Find where the given text appears and provide that cell's center as [X, Y] coordinate. 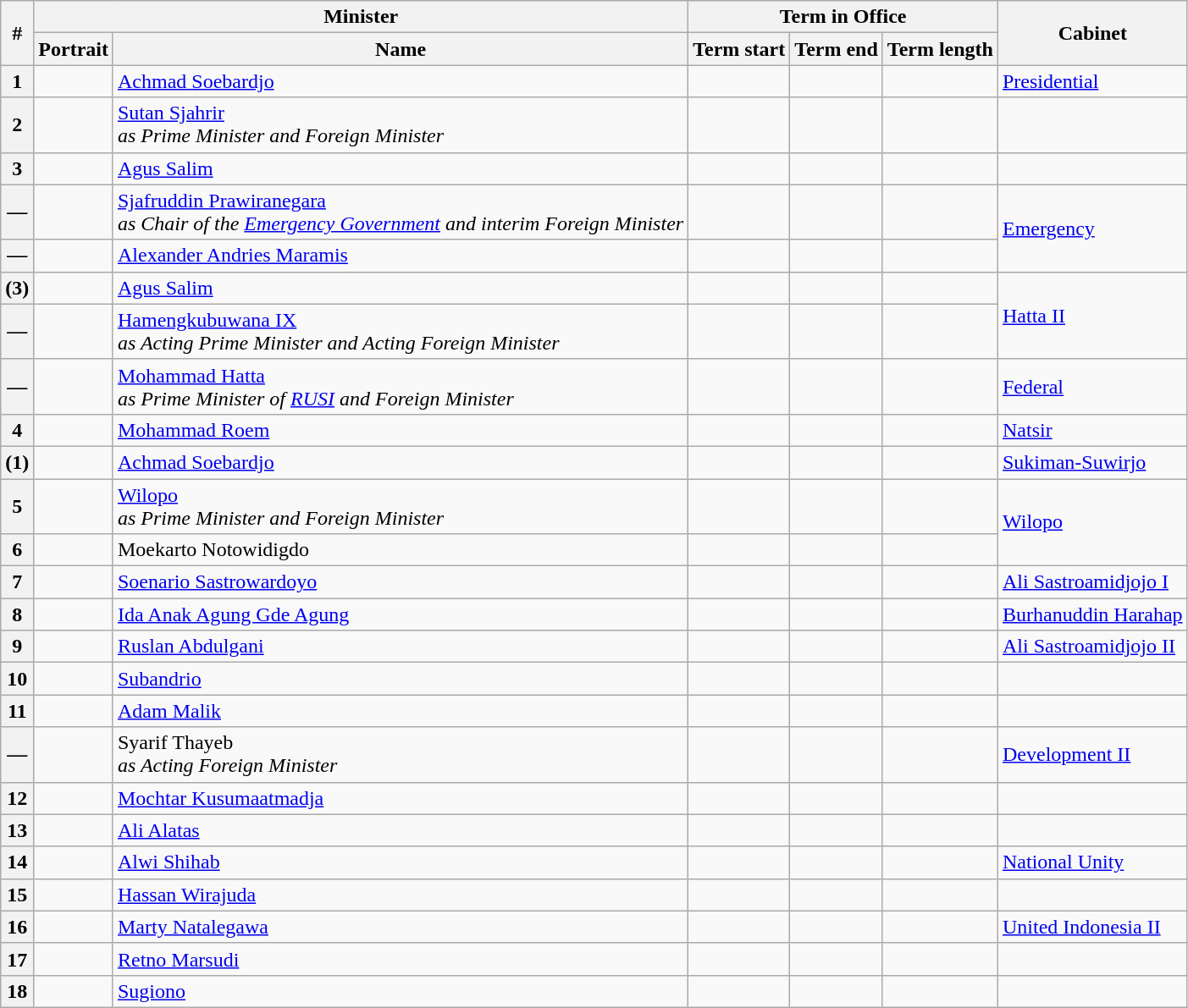
Presidential [1092, 81]
18 [17, 991]
# [17, 33]
(3) [17, 288]
Sugiono [400, 991]
Ruslan Abdulgani [400, 647]
Ali Sastroamidjojo I [1092, 582]
Mochtar Kusumaatmadja [400, 798]
(1) [17, 462]
Portrait [74, 49]
Moekarto Notowidigdo [400, 550]
Ali Sastroamidjojo II [1092, 647]
Sjafruddin Prawiranegaraas Chair of the Emergency Government and interim Foreign Minister [400, 212]
Federal [1092, 386]
Term length [940, 49]
13 [17, 830]
Sutan Sjahriras Prime Minister and Foreign Minister [400, 125]
National Unity [1092, 862]
Hamengkubuwana IXas Acting Prime Minister and Acting Foreign Minister [400, 332]
9 [17, 647]
Sukiman-Suwirjo [1092, 462]
Natsir [1092, 430]
Emergency [1092, 229]
Minister [361, 17]
Ali Alatas [400, 830]
14 [17, 862]
Term start [739, 49]
Hatta II [1092, 315]
7 [17, 582]
Term in Office [843, 17]
3 [17, 168]
Alexander Andries Maramis [400, 256]
Mohammad Roem [400, 430]
Cabinet [1092, 33]
12 [17, 798]
Term end [837, 49]
Wilopoas Prime Minister and Foreign Minister [400, 506]
Burhanuddin Harahap [1092, 614]
2 [17, 125]
Mohammad Hattaas Prime Minister of RUSI and Foreign Minister [400, 386]
16 [17, 927]
Development II [1092, 755]
15 [17, 895]
Retno Marsudi [400, 959]
Hassan Wirajuda [400, 895]
Ida Anak Agung Gde Agung [400, 614]
10 [17, 679]
1 [17, 81]
Adam Malik [400, 711]
Soenario Sastrowardoyo [400, 582]
17 [17, 959]
United Indonesia II [1092, 927]
Name [400, 49]
Alwi Shihab [400, 862]
Marty Natalegawa [400, 927]
11 [17, 711]
Syarif Thayebas Acting Foreign Minister [400, 755]
Subandrio [400, 679]
Wilopo [1092, 523]
8 [17, 614]
5 [17, 506]
6 [17, 550]
4 [17, 430]
